Search for the cell housing the specified text and yield its [x, y] center coordinate. 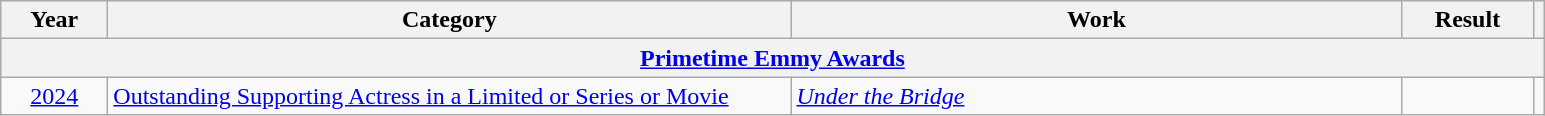
Primetime Emmy Awards [772, 58]
Work [1096, 20]
Year [54, 20]
Result [1468, 20]
Category [450, 20]
2024 [54, 96]
Outstanding Supporting Actress in a Limited or Series or Movie [450, 96]
Under the Bridge [1096, 96]
